Extract the [X, Y] coordinate from the center of the cell holding the provided text.  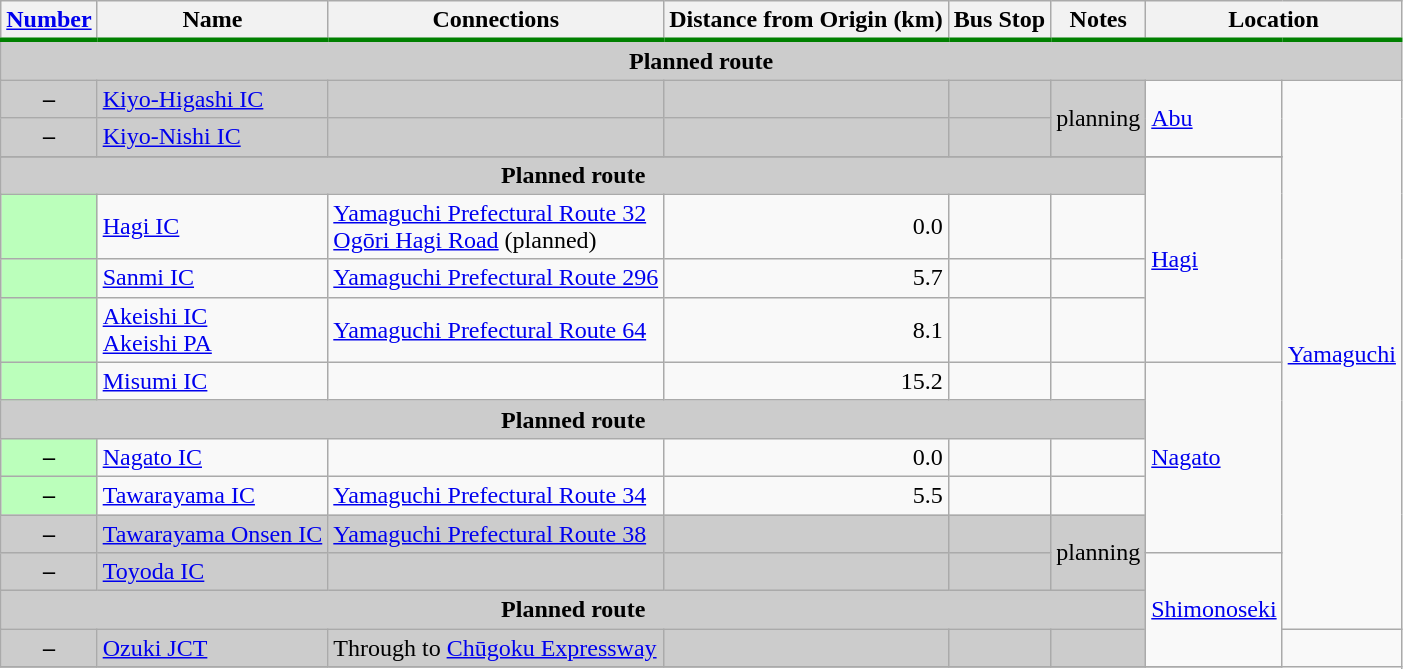
Yamaguchi [1342, 354]
Tawarayama Onsen IC [212, 533]
Nagato IC [212, 457]
Yamaguchi Prefectural Route 32Ogōri Hagi Road (planned) [496, 226]
Through to Chūgoku Expressway [496, 648]
Abu [1214, 118]
5.7 [806, 278]
Tawarayama IC [212, 495]
Kiyo-Nishi IC [212, 137]
Bus Stop [999, 21]
8.1 [806, 330]
Ozuki JCT [212, 648]
Connections [496, 21]
Yamaguchi Prefectural Route 34 [496, 495]
Nagato [1214, 457]
Shimonoseki [1214, 610]
Distance from Origin (km) [806, 21]
Name [212, 21]
Akeishi ICAkeishi PA [212, 330]
Sanmi IC [212, 278]
Misumi IC [212, 381]
Yamaguchi Prefectural Route 38 [496, 533]
15.2 [806, 381]
Hagi IC [212, 226]
Notes [1098, 21]
Location [1274, 21]
Yamaguchi Prefectural Route 64 [496, 330]
Hagi [1214, 259]
5.5 [806, 495]
Number [49, 21]
Yamaguchi Prefectural Route 296 [496, 278]
Kiyo-Higashi IC [212, 99]
Toyoda IC [212, 572]
